Identify which cell holds the provided text, then report its [X, Y] central coordinate. 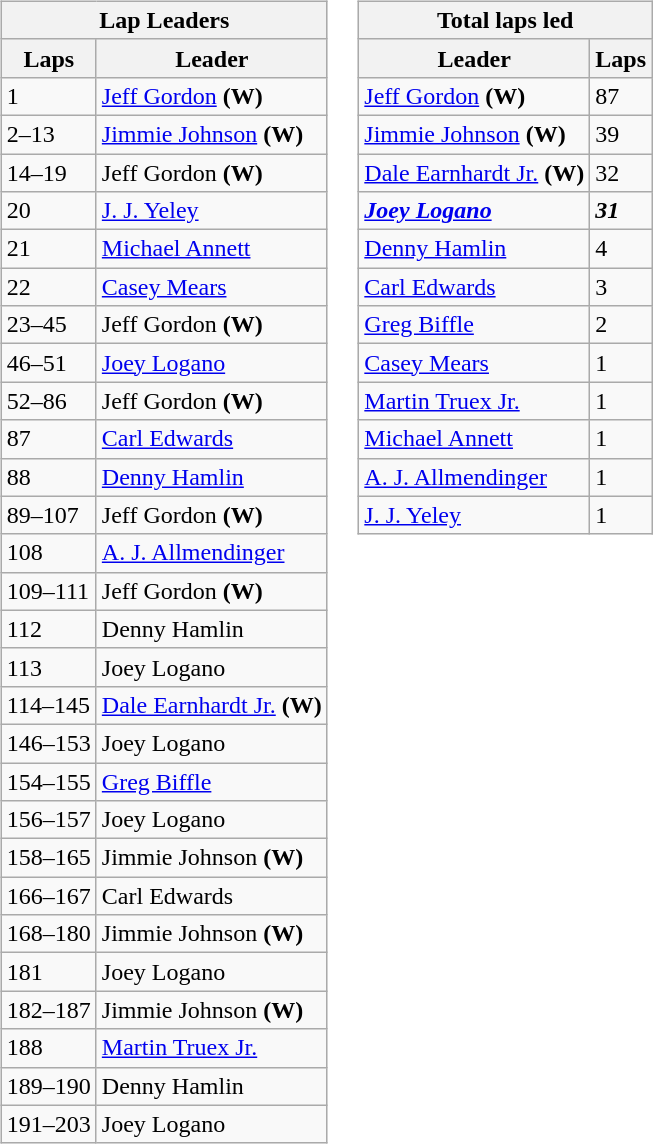
52–86 [48, 401]
32 [621, 173]
22 [48, 287]
89–107 [48, 515]
2–13 [48, 134]
39 [621, 134]
112 [48, 629]
20 [48, 211]
146–153 [48, 743]
158–165 [48, 858]
2 [621, 325]
188 [48, 1048]
191–203 [48, 1124]
114–145 [48, 705]
108 [48, 553]
109–111 [48, 591]
4 [621, 249]
14–19 [48, 173]
Lap Leaders [164, 20]
181 [48, 972]
21 [48, 249]
166–167 [48, 896]
168–180 [48, 934]
23–45 [48, 325]
189–190 [48, 1086]
156–157 [48, 820]
31 [621, 211]
46–51 [48, 363]
3 [621, 287]
Total laps led [506, 20]
88 [48, 477]
154–155 [48, 781]
113 [48, 667]
182–187 [48, 1010]
